Return [x, y] of the center of cell containing provided text 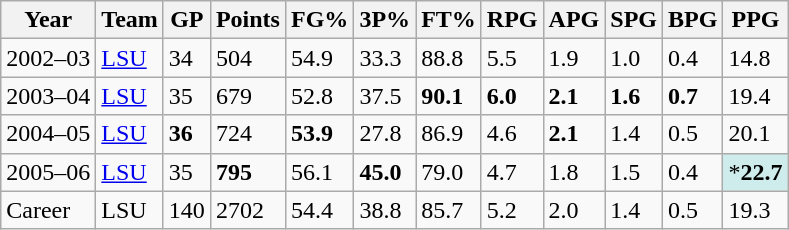
4.7 [512, 172]
86.9 [449, 134]
0.7 [693, 96]
724 [248, 134]
56.1 [319, 172]
GP [186, 20]
2702 [248, 210]
90.1 [449, 96]
79.0 [449, 172]
795 [248, 172]
504 [248, 58]
53.9 [319, 134]
54.9 [319, 58]
PPG [756, 20]
BPG [693, 20]
3P% [385, 20]
1.6 [634, 96]
2.0 [574, 210]
*22.7 [756, 172]
45.0 [385, 172]
6.0 [512, 96]
52.8 [319, 96]
RPG [512, 20]
14.8 [756, 58]
Year [48, 20]
36 [186, 134]
SPG [634, 20]
20.1 [756, 134]
34 [186, 58]
2004–05 [48, 134]
1.0 [634, 58]
1.9 [574, 58]
Team [130, 20]
140 [186, 210]
4.6 [512, 134]
27.8 [385, 134]
19.3 [756, 210]
54.4 [319, 210]
5.5 [512, 58]
1.5 [634, 172]
2005–06 [48, 172]
19.4 [756, 96]
37.5 [385, 96]
85.7 [449, 210]
FG% [319, 20]
33.3 [385, 58]
2003–04 [48, 96]
APG [574, 20]
Points [248, 20]
38.8 [385, 210]
5.2 [512, 210]
FT% [449, 20]
Career [48, 210]
2002–03 [48, 58]
1.8 [574, 172]
679 [248, 96]
88.8 [449, 58]
